Output the (X, Y) coordinate of the center of the cell containing the given text.  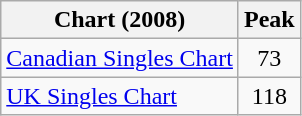
UK Singles Chart (120, 96)
Canadian Singles Chart (120, 58)
118 (269, 96)
73 (269, 58)
Peak (269, 20)
Chart (2008) (120, 20)
